Extract the [X, Y] coordinate from the center of the cell holding the provided text.  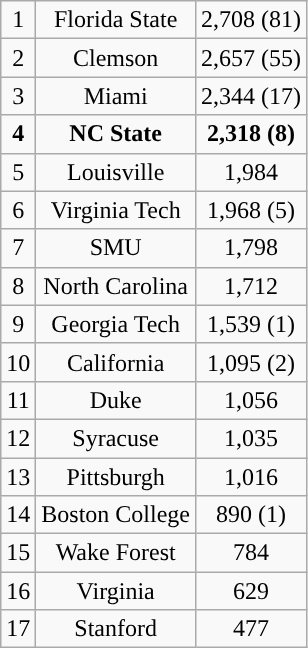
Florida State [116, 20]
1,968 (5) [252, 210]
Wake Forest [116, 553]
Georgia Tech [116, 324]
10 [18, 362]
1,712 [252, 286]
3 [18, 96]
2,344 (17) [252, 96]
NC State [116, 134]
2,708 (81) [252, 20]
5 [18, 172]
13 [18, 477]
12 [18, 438]
Virginia [116, 591]
1,016 [252, 477]
2,657 (55) [252, 58]
SMU [116, 248]
Louisville [116, 172]
1,984 [252, 172]
1,798 [252, 248]
1,035 [252, 438]
1,095 (2) [252, 362]
784 [252, 553]
16 [18, 591]
1 [18, 20]
1,539 (1) [252, 324]
Miami [116, 96]
8 [18, 286]
4 [18, 134]
Boston College [116, 515]
890 (1) [252, 515]
14 [18, 515]
2,318 (8) [252, 134]
1,056 [252, 400]
9 [18, 324]
Stanford [116, 629]
California [116, 362]
North Carolina [116, 286]
Duke [116, 400]
2 [18, 58]
11 [18, 400]
Pittsburgh [116, 477]
477 [252, 629]
17 [18, 629]
629 [252, 591]
15 [18, 553]
7 [18, 248]
6 [18, 210]
Syracuse [116, 438]
Clemson [116, 58]
Virginia Tech [116, 210]
